Locate the cell with the specified text and output its (X, Y) center coordinate. 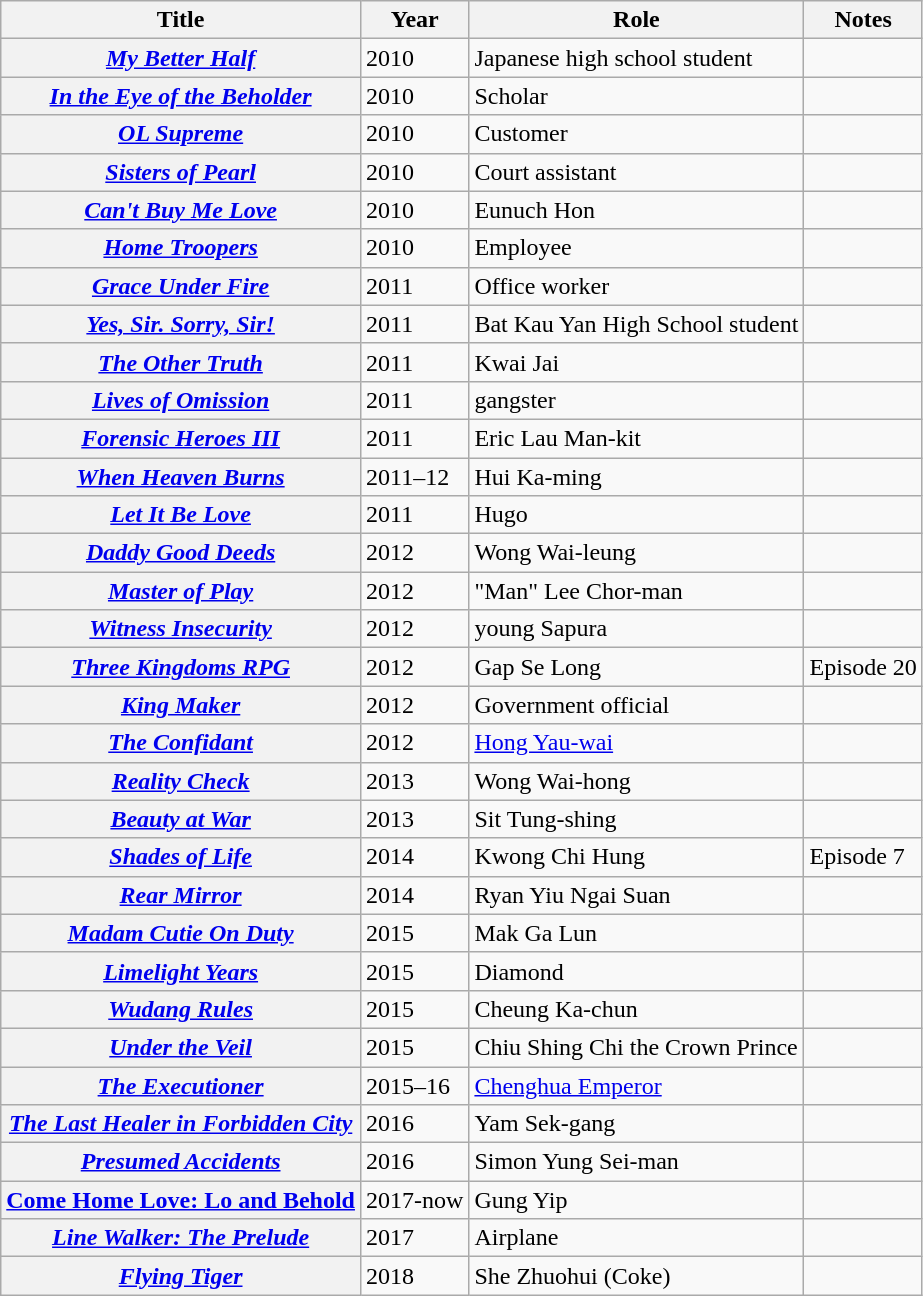
Yam Sek-gang (636, 1124)
Office worker (636, 286)
Episode 20 (863, 667)
Hong Yau-wai (636, 743)
2018 (414, 1276)
Title (181, 20)
When Heaven Burns (181, 477)
Cheung Ka-chun (636, 1009)
Madam Cutie On Duty (181, 933)
The Executioner (181, 1085)
Let It Be Love (181, 515)
Simon Yung Sei-man (636, 1162)
Mak Ga Lun (636, 933)
Lives of Omission (181, 400)
Bat Kau Yan High School student (636, 324)
The Last Healer in Forbidden City (181, 1124)
Daddy Good Deeds (181, 553)
The Other Truth (181, 362)
The Confidant (181, 743)
Three Kingdoms RPG (181, 667)
Diamond (636, 971)
Sit Tung-shing (636, 819)
2015–16 (414, 1085)
young Sapura (636, 629)
Chenghua Emperor (636, 1085)
Master of Play (181, 591)
2017 (414, 1238)
Gung Yip (636, 1200)
Kwong Chi Hung (636, 857)
Rear Mirror (181, 895)
gangster (636, 400)
Gap Se Long (636, 667)
Hui Ka-ming (636, 477)
Ryan Yiu Ngai Suan (636, 895)
Reality Check (181, 781)
Year (414, 20)
In the Eye of the Beholder (181, 96)
Grace Under Fire (181, 286)
Role (636, 20)
Home Troopers (181, 248)
Government official (636, 705)
Notes (863, 20)
"Man" Lee Chor-man (636, 591)
Court assistant (636, 172)
Japanese high school student (636, 58)
2017-now (414, 1200)
Wong Wai-leung (636, 553)
Can't Buy Me Love (181, 210)
Line Walker: The Prelude (181, 1238)
Episode 7 (863, 857)
Presumed Accidents (181, 1162)
Chiu Shing Chi the Crown Prince (636, 1047)
Sisters of Pearl (181, 172)
Flying Tiger (181, 1276)
Yes, Sir. Sorry, Sir! (181, 324)
Eunuch Hon (636, 210)
She Zhuohui (Coke) (636, 1276)
Beauty at War (181, 819)
2011–12 (414, 477)
Kwai Jai (636, 362)
King Maker (181, 705)
Eric Lau Man-kit (636, 438)
Shades of Life (181, 857)
Wong Wai-hong (636, 781)
My Better Half (181, 58)
Witness Insecurity (181, 629)
Wudang Rules (181, 1009)
Under the Veil (181, 1047)
Airplane (636, 1238)
Forensic Heroes III (181, 438)
Customer (636, 134)
Hugo (636, 515)
Employee (636, 248)
Come Home Love: Lo and Behold (181, 1200)
Scholar (636, 96)
OL Supreme (181, 134)
Limelight Years (181, 971)
